Search for the cell housing the specified text and yield its [X, Y] center coordinate. 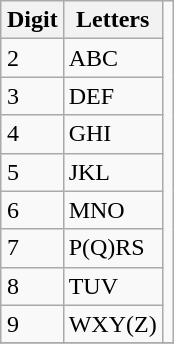
8 [32, 286]
P(Q)RS [112, 248]
2 [32, 58]
6 [32, 210]
9 [32, 324]
3 [32, 96]
WXY(Z) [112, 324]
MNO [112, 210]
TUV [112, 286]
7 [32, 248]
DEF [112, 96]
4 [32, 134]
Digit [32, 20]
GHI [112, 134]
5 [32, 172]
ABC [112, 58]
JKL [112, 172]
Letters [112, 20]
